Provide the (x, y) coordinate of the cell's center where the given text is located.  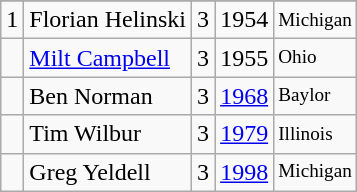
Ohio (316, 58)
1955 (244, 58)
Baylor (316, 96)
Illinois (316, 134)
Ben Norman (108, 96)
Tim Wilbur (108, 134)
Milt Campbell (108, 58)
1 (12, 20)
Florian Helinski (108, 20)
1954 (244, 20)
1968 (244, 96)
1979 (244, 134)
1998 (244, 172)
Greg Yeldell (108, 172)
